Return (x, y) of the center of cell containing provided text 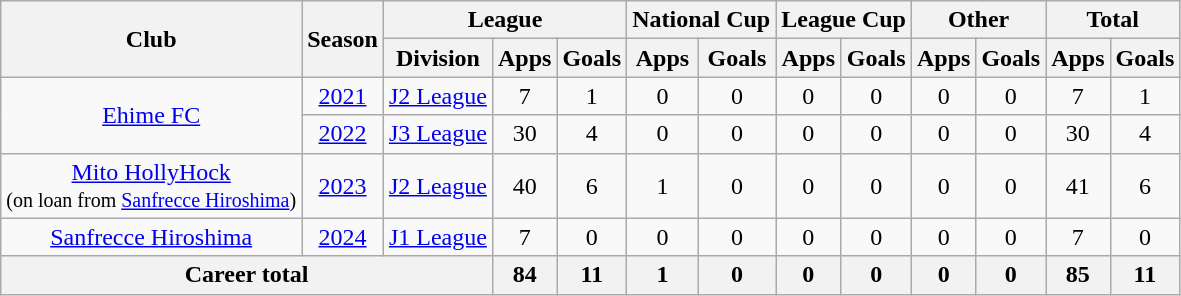
League Cup (844, 20)
2024 (343, 237)
Ehime FC (152, 115)
Mito HollyHock(on loan from Sanfrecce Hiroshima) (152, 186)
National Cup (702, 20)
2021 (343, 96)
League (504, 20)
Sanfrecce Hiroshima (152, 237)
Other (978, 20)
Division (438, 58)
40 (524, 186)
85 (1078, 275)
Total (1113, 20)
J1 League (438, 237)
Club (152, 39)
Career total (247, 275)
2022 (343, 134)
2023 (343, 186)
41 (1078, 186)
Season (343, 39)
J3 League (438, 134)
84 (524, 275)
